Determine the (x, y) coordinate at the center of the cell enclosing the given text.  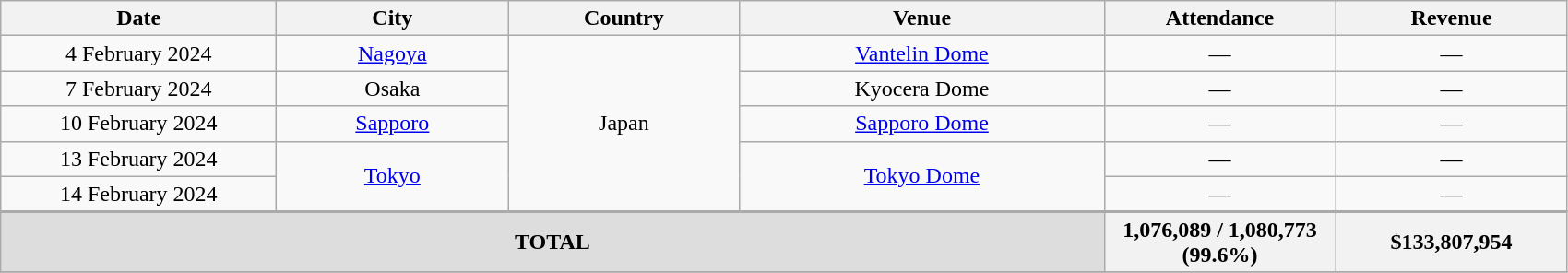
Sapporo (393, 124)
$133,807,954 (1452, 242)
Date (138, 18)
TOTAL (552, 242)
Nagoya (393, 53)
Vantelin Dome (922, 53)
4 February 2024 (138, 53)
Osaka (393, 89)
Tokyo (393, 176)
City (393, 18)
Sapporo Dome (922, 124)
Tokyo Dome (922, 176)
Country (624, 18)
Attendance (1219, 18)
13 February 2024 (138, 159)
14 February 2024 (138, 194)
7 February 2024 (138, 89)
Venue (922, 18)
10 February 2024 (138, 124)
Kyocera Dome (922, 89)
1,076,089 / 1,080,773(99.6%) (1219, 242)
Japan (624, 124)
Revenue (1452, 18)
